Capture the cell that displays the provided text and extract its (x, y) central coordinate. 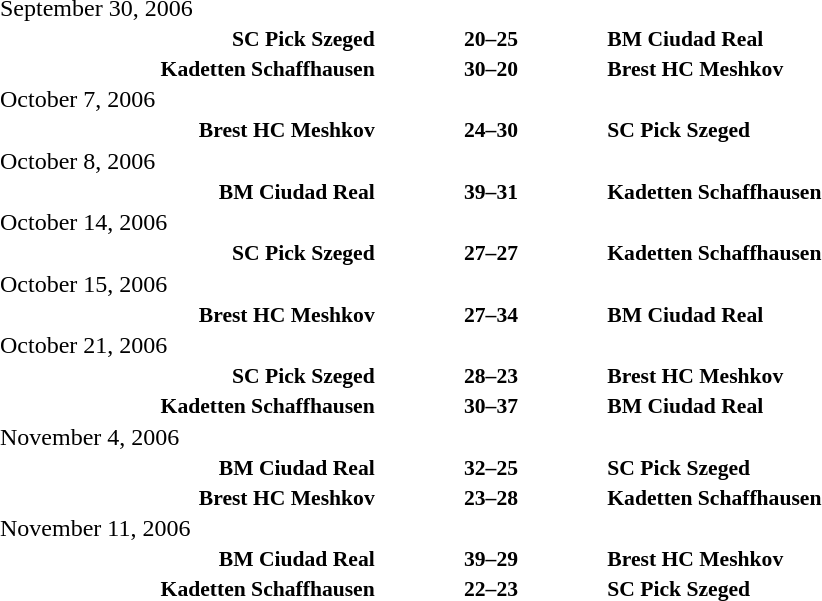
30–37 (492, 406)
23–28 (492, 498)
27–27 (492, 253)
32–25 (492, 468)
24–30 (492, 130)
39–29 (492, 559)
27–34 (492, 314)
39–31 (492, 192)
28–23 (492, 376)
20–25 (492, 38)
30–20 (492, 68)
